Provide the (x, y) coordinate of the cell's center where the given text is located.  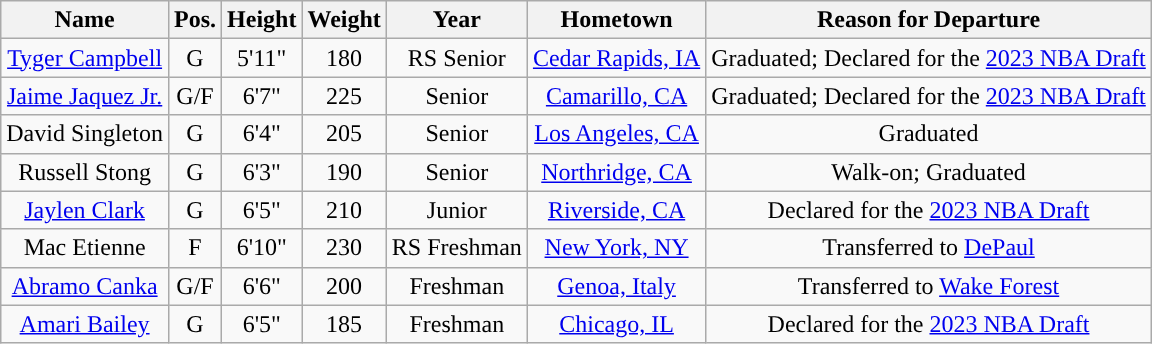
Tyger Campbell (85, 58)
Height (262, 20)
Los Angeles, CA (616, 134)
Russell Stong (85, 172)
210 (344, 210)
180 (344, 58)
Transferred to Wake Forest (929, 286)
F (194, 248)
5'11" (262, 58)
205 (344, 134)
Genoa, Italy (616, 286)
New York, NY (616, 248)
Chicago, IL (616, 324)
Graduated (929, 134)
230 (344, 248)
6'6" (262, 286)
Junior (456, 210)
6'4" (262, 134)
Transferred to DePaul (929, 248)
Northridge, CA (616, 172)
Jaime Jaquez Jr. (85, 96)
Reason for Departure (929, 20)
185 (344, 324)
Riverside, CA (616, 210)
Jaylen Clark (85, 210)
Name (85, 20)
190 (344, 172)
Amari Bailey (85, 324)
200 (344, 286)
6'10" (262, 248)
RS Freshman (456, 248)
Weight (344, 20)
Cedar Rapids, IA (616, 58)
Walk-on; Graduated (929, 172)
RS Senior (456, 58)
Mac Etienne (85, 248)
Hometown (616, 20)
Year (456, 20)
David Singleton (85, 134)
6'7" (262, 96)
Pos. (194, 20)
Camarillo, CA (616, 96)
225 (344, 96)
6'3" (262, 172)
Abramo Canka (85, 286)
